Output the [X, Y] coordinate of the center of the cell containing the given text.  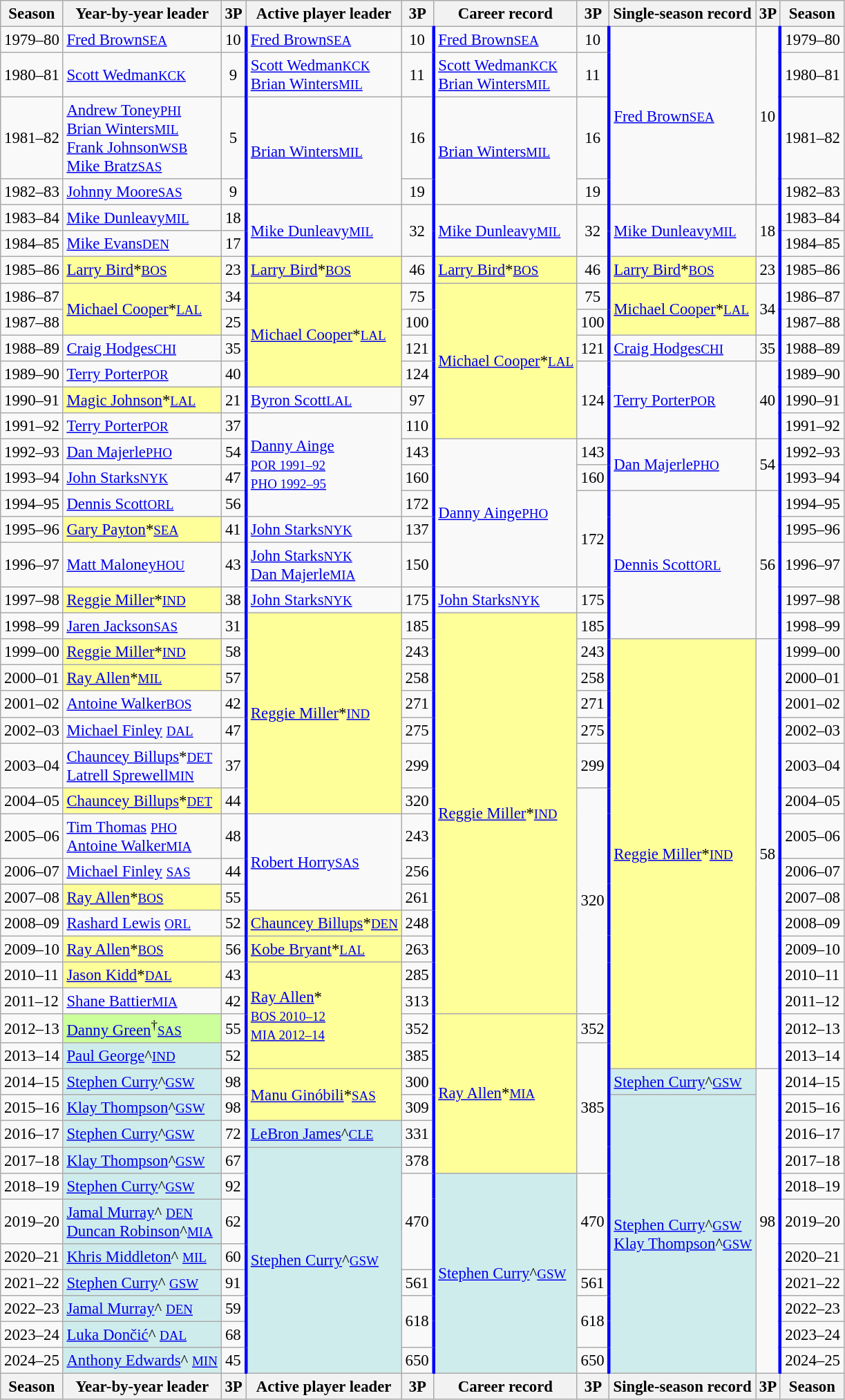
59 [234, 1309]
Danny Green†SAS [142, 1028]
Andrew ToneyPHIBrian WintersMILFrank JohnsonWSBMike BratzSAS [142, 138]
110 [417, 426]
Rashard Lewis ORL [142, 923]
Shane BattierMIA [142, 1001]
97 [417, 400]
261 [417, 897]
331 [417, 1134]
Ray Allen*MIA [505, 1093]
Michael Finley SAS [142, 872]
263 [417, 949]
John StarksNYKDan MajerleMIA [323, 565]
45 [234, 1361]
Johnny MooreSAS [142, 192]
Matt MaloneyHOU [142, 565]
Ray Allen*BOS 2010–12MIA 2012–14 [323, 1015]
Tim Thomas PHOAntoine WalkerMIA [142, 836]
48 [234, 836]
Manu Ginóbili*SAS [323, 1095]
Scott WedmanKCK [142, 75]
68 [234, 1334]
Antoine WalkerBOS [142, 704]
Jamal Murray^ DEN [142, 1309]
Jaren JacksonSAS [142, 626]
Luka Dončić^ DAL [142, 1334]
300 [417, 1082]
Paul George^IND [142, 1056]
Jamal Murray^ DENDuncan Robinson^MIA [142, 1221]
248 [417, 923]
137 [417, 530]
Michael Finley DAL [142, 730]
67 [234, 1160]
Anthony Edwards^ MIN [142, 1361]
309 [417, 1109]
Ray Allen*MIL [142, 678]
62 [234, 1221]
25 [234, 322]
92 [234, 1186]
285 [417, 975]
Danny AingePHO [505, 512]
57 [234, 678]
Chauncey Billups*DEN [323, 923]
150 [417, 565]
Byron ScottLAL [323, 400]
Stephen Curry^ GSW [142, 1283]
Kobe Bryant*LAL [323, 949]
Gary Payton*SEA [142, 530]
Chauncey Billups*DET [142, 800]
Mike EvansDEN [142, 244]
Khris Middleton^ MIL [142, 1256]
72 [234, 1134]
5 [234, 138]
60 [234, 1256]
256 [417, 872]
Robert HorrySAS [323, 862]
Danny AingePOR 1991–92PHO 1992–95 [323, 465]
31 [234, 626]
91 [234, 1283]
Magic Johnson*LAL [142, 400]
Stephen Curry^GSWKlay Thompson^GSW [683, 1235]
LeBron James^CLE [323, 1134]
Jason Kidd*DAL [142, 975]
21 [234, 400]
Chauncey Billups*DETLatrell SprewellMIN [142, 765]
41 [234, 530]
313 [417, 1001]
17 [234, 244]
38 [234, 600]
378 [417, 1160]
